Scan for the cell matching the given text and deliver its (X, Y) coordinate at center. 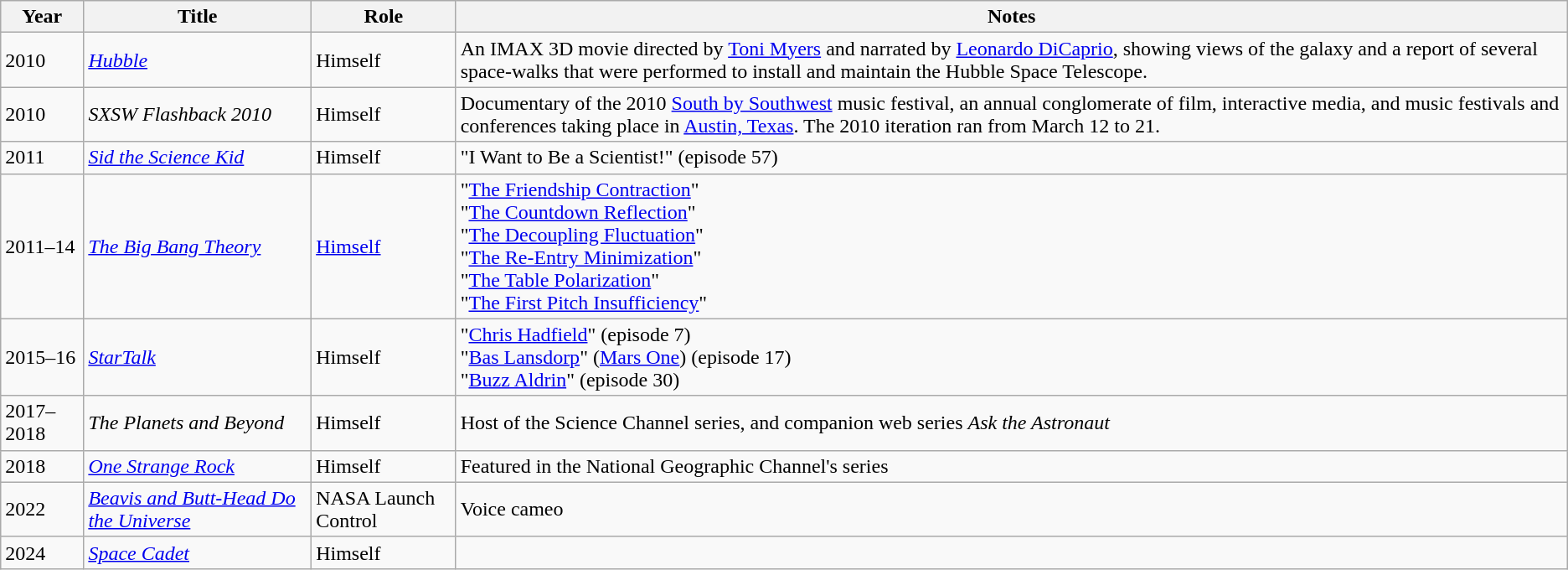
"I Want to Be a Scientist!" (episode 57) (1012, 158)
2022 (42, 510)
2024 (42, 552)
One Strange Rock (198, 466)
Sid the Science Kid (198, 158)
NASA Launch Control (384, 510)
"Chris Hadfield" (episode 7)"Bas Lansdorp" (Mars One) (episode 17)"Buzz Aldrin" (episode 30) (1012, 357)
StarTalk (198, 357)
The Planets and Beyond (198, 422)
The Big Bang Theory (198, 246)
Hubble (198, 60)
Host of the Science Channel series, and companion web series Ask the Astronaut (1012, 422)
2011–14 (42, 246)
2015–16 (42, 357)
Space Cadet (198, 552)
Notes (1012, 17)
2017–2018 (42, 422)
Year (42, 17)
Voice cameo (1012, 510)
Featured in the National Geographic Channel's series (1012, 466)
Role (384, 17)
Title (198, 17)
SXSW Flashback 2010 (198, 114)
2011 (42, 158)
2018 (42, 466)
Beavis and Butt-Head Do the Universe (198, 510)
